Pinpoint the cell where the given text exists, returning its (x, y) midpoint coordinate. 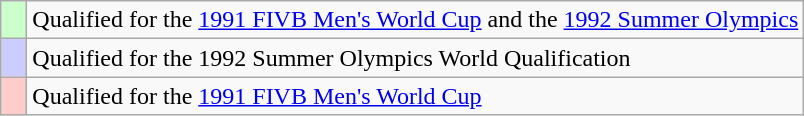
Qualified for the 1991 FIVB Men's World Cup (416, 96)
Qualified for the 1991 FIVB Men's World Cup and the 1992 Summer Olympics (416, 20)
Qualified for the 1992 Summer Olympics World Qualification (416, 58)
